Return the [X, Y] coordinate for the center point of the cell that contains the specified text.  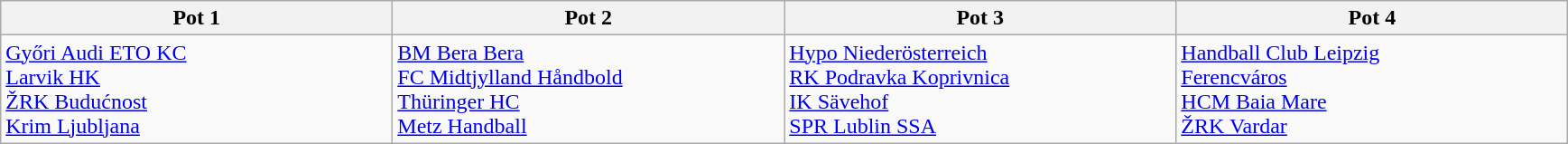
Hypo Niederösterreich RK Podravka Koprivnica IK Sävehof SPR Lublin SSA [980, 89]
Pot 3 [980, 18]
Handball Club Leipzig Ferencváros HCM Baia Mare ŽRK Vardar [1372, 89]
Pot 4 [1372, 18]
Pot 1 [197, 18]
Győri Audi ETO KC Larvik HK ŽRK Budućnost Krim Ljubljana [197, 89]
Pot 2 [589, 18]
BM Bera Bera FC Midtjylland Håndbold Thüringer HC Metz Handball [589, 89]
